Identify which cell holds the provided text, then report its [x, y] central coordinate. 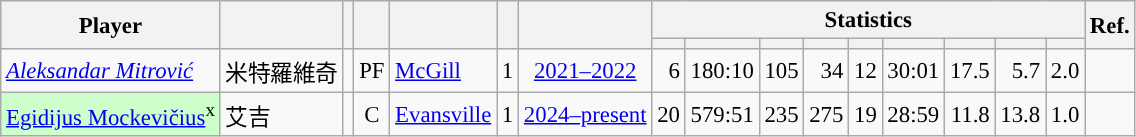
579:51 [722, 115]
30:01 [914, 71]
Statistics [868, 20]
Ref. [1110, 25]
34 [826, 71]
28:59 [914, 115]
Aleksandar Mitrović [110, 71]
13.8 [1020, 115]
19 [866, 115]
Player [110, 25]
5.7 [1020, 71]
2021–2022 [586, 71]
Evansville [444, 115]
2024–present [586, 115]
17.5 [970, 71]
105 [782, 71]
180:10 [722, 71]
1.0 [1066, 115]
6 [668, 71]
235 [782, 115]
11.8 [970, 115]
12 [866, 71]
275 [826, 115]
20 [668, 115]
Egidijus Mockevičiusx [110, 115]
米特羅維奇 [282, 71]
艾吉 [282, 115]
McGill [444, 71]
C [372, 115]
PF [372, 71]
2.0 [1066, 71]
